Return [X, Y] of the center of cell containing provided text 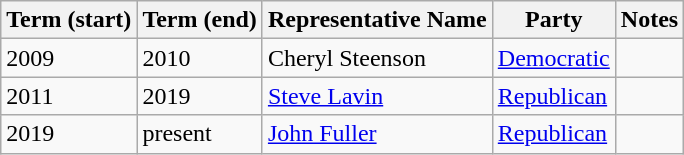
Representative Name [377, 20]
Cheryl Steenson [377, 58]
Term (start) [69, 20]
2009 [69, 58]
Term (end) [200, 20]
present [200, 134]
Steve Lavin [377, 96]
Democratic [554, 58]
2010 [200, 58]
2011 [69, 96]
Party [554, 20]
Notes [649, 20]
John Fuller [377, 134]
